Output the (X, Y) coordinate of the center of the cell containing the given text.  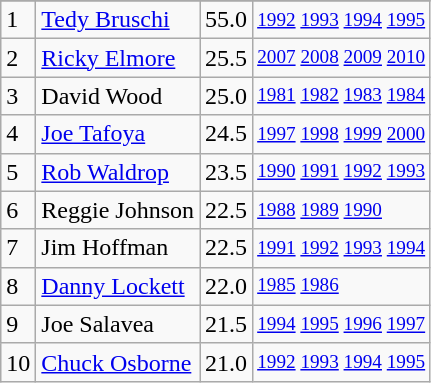
1997 1998 1999 2000 (342, 134)
Joe Tafoya (118, 134)
1991 1992 1993 1994 (342, 248)
10 (18, 362)
21.0 (226, 362)
1994 1995 1996 1997 (342, 324)
23.5 (226, 172)
22.0 (226, 286)
Ricky Elmore (118, 58)
1988 1989 1990 (342, 210)
6 (18, 210)
2 (18, 58)
8 (18, 286)
1981 1982 1983 1984 (342, 96)
Rob Waldrop (118, 172)
24.5 (226, 134)
5 (18, 172)
4 (18, 134)
2007 2008 2009 2010 (342, 58)
Jim Hoffman (118, 248)
Danny Lockett (118, 286)
7 (18, 248)
Reggie Johnson (118, 210)
1985 1986 (342, 286)
25.0 (226, 96)
55.0 (226, 20)
3 (18, 96)
David Wood (118, 96)
Tedy Bruschi (118, 20)
9 (18, 324)
1990 1991 1992 1993 (342, 172)
1 (18, 20)
Joe Salavea (118, 324)
Chuck Osborne (118, 362)
21.5 (226, 324)
25.5 (226, 58)
